Scan for the cell matching the given text and deliver its (X, Y) coordinate at center. 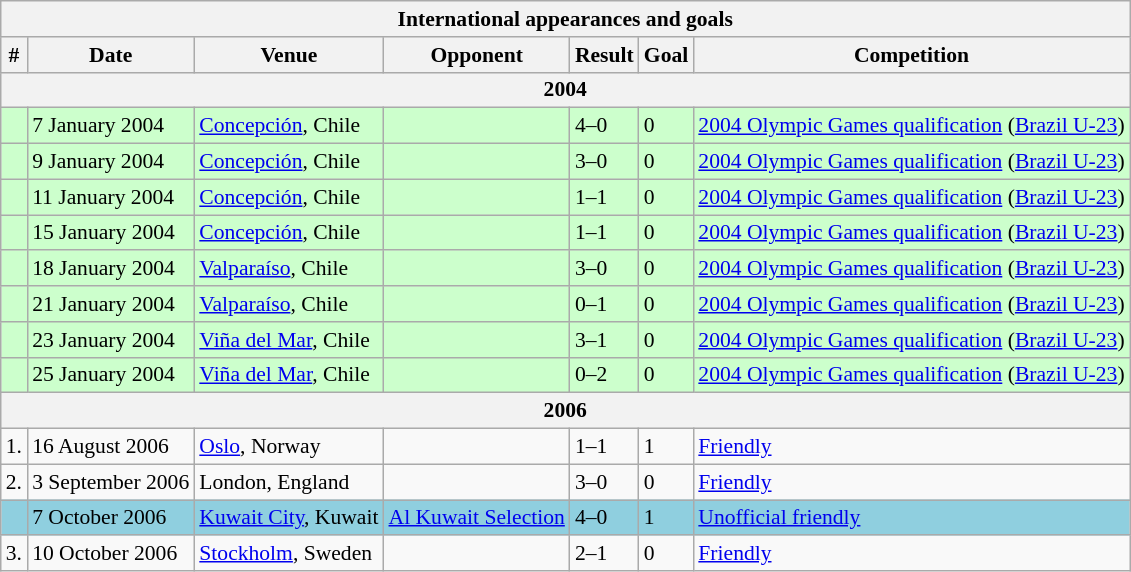
Venue (288, 55)
3 September 2006 (110, 482)
3. (14, 554)
23 January 2004 (110, 340)
18 January 2004 (110, 269)
25 January 2004 (110, 375)
Goal (666, 55)
Competition (911, 55)
9 January 2004 (110, 162)
11 January 2004 (110, 197)
Result (604, 55)
International appearances and goals (566, 19)
7 October 2006 (110, 518)
Opponent (476, 55)
# (14, 55)
0–1 (604, 304)
1. (14, 447)
3–1 (604, 340)
16 August 2006 (110, 447)
Date (110, 55)
2006 (566, 411)
2004 (566, 90)
0–2 (604, 375)
Stockholm, Sweden (288, 554)
7 January 2004 (110, 126)
Unofficial friendly (911, 518)
Kuwait City, Kuwait (288, 518)
2–1 (604, 554)
15 January 2004 (110, 233)
10 October 2006 (110, 554)
London, England (288, 482)
21 January 2004 (110, 304)
2. (14, 482)
Al Kuwait Selection (476, 518)
Oslo, Norway (288, 447)
